Scan for the cell matching the given text and deliver its [x, y] coordinate at center. 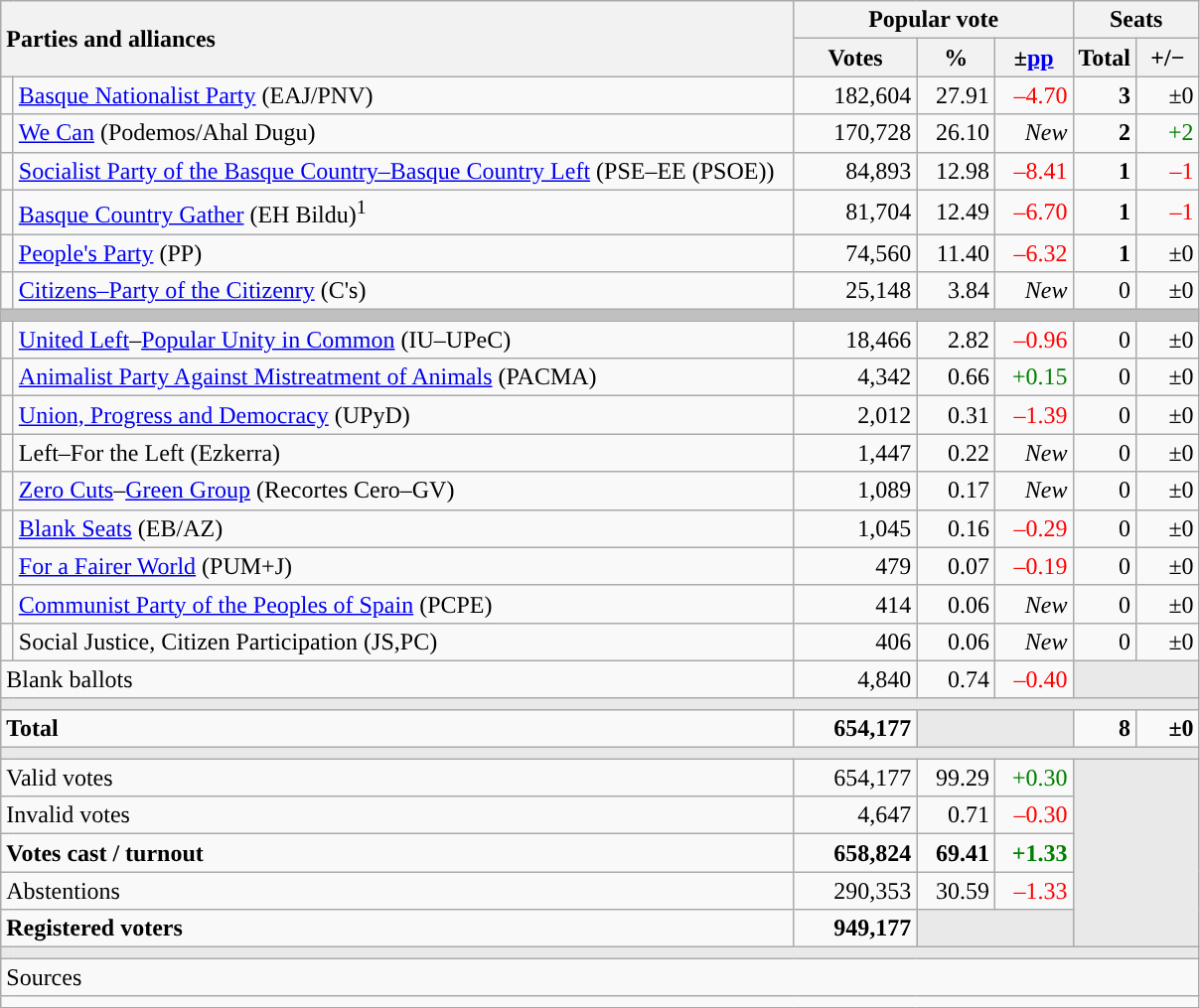
–6.32 [1033, 253]
–1.33 [1033, 891]
3 [1105, 95]
0.16 [956, 528]
Social Justice, Citizen Participation (JS,PC) [403, 642]
Blank Seats (EB/AZ) [403, 528]
Animalist Party Against Mistreatment of Animals (PACMA) [403, 377]
182,604 [855, 95]
4,342 [855, 377]
Socialist Party of the Basque Country–Basque Country Left (PSE–EE (PSOE)) [403, 171]
25,148 [855, 291]
406 [855, 642]
2,012 [855, 415]
4,840 [855, 679]
Zero Cuts–Green Group (Recortes Cero–GV) [403, 491]
170,728 [855, 133]
12.49 [956, 213]
0.22 [956, 453]
74,560 [855, 253]
–0.29 [1033, 528]
Sources [600, 977]
–0.30 [1033, 815]
Citizens–Party of the Citizenry (C's) [403, 291]
Parties and alliances [397, 39]
Communist Party of the Peoples of Spain (PCPE) [403, 604]
0.71 [956, 815]
+0.15 [1033, 377]
Valid votes [397, 778]
+/− [1168, 58]
3.84 [956, 291]
1,447 [855, 453]
479 [855, 566]
11.40 [956, 253]
84,893 [855, 171]
–8.41 [1033, 171]
+2 [1168, 133]
99.29 [956, 778]
0.66 [956, 377]
Seats [1136, 20]
2 [1105, 133]
Popular vote [934, 20]
–0.19 [1033, 566]
18,466 [855, 340]
0.07 [956, 566]
0.17 [956, 491]
+0.30 [1033, 778]
Basque Country Gather (EH Bildu)1 [403, 213]
2.82 [956, 340]
27.91 [956, 95]
Abstentions [397, 891]
290,353 [855, 891]
81,704 [855, 213]
30.59 [956, 891]
Registered voters [397, 929]
1,089 [855, 491]
People's Party (PP) [403, 253]
Votes cast / turnout [397, 853]
26.10 [956, 133]
0.74 [956, 679]
414 [855, 604]
0.31 [956, 415]
–4.70 [1033, 95]
8 [1105, 728]
12.98 [956, 171]
Blank ballots [397, 679]
–0.40 [1033, 679]
949,177 [855, 929]
Votes [855, 58]
–0.96 [1033, 340]
% [956, 58]
Union, Progress and Democracy (UPyD) [403, 415]
Invalid votes [397, 815]
Left–For the Left (Ezkerra) [403, 453]
1,045 [855, 528]
For a Fairer World (PUM+J) [403, 566]
±pp [1033, 58]
–6.70 [1033, 213]
Basque Nationalist Party (EAJ/PNV) [403, 95]
We Can (Podemos/Ahal Dugu) [403, 133]
658,824 [855, 853]
+1.33 [1033, 853]
United Left–Popular Unity in Common (IU–UPeC) [403, 340]
69.41 [956, 853]
4,647 [855, 815]
–1.39 [1033, 415]
